Search for the cell housing the specified text and yield its (X, Y) center coordinate. 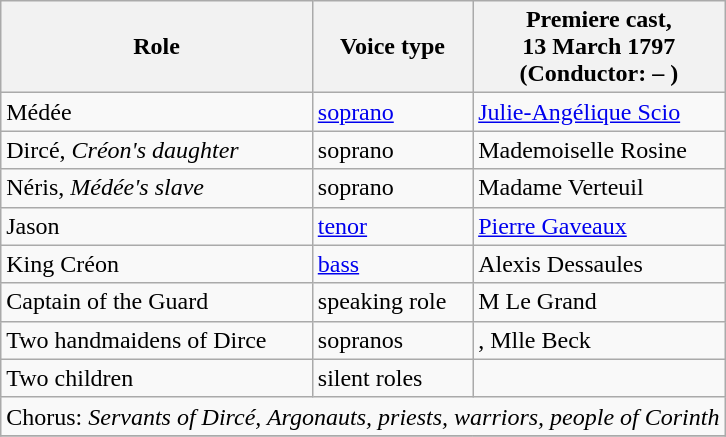
M Le Grand (599, 302)
silent roles (392, 378)
Two children (157, 378)
speaking role (392, 302)
King Créon (157, 264)
tenor (392, 226)
Captain of the Guard (157, 302)
Two handmaidens of Dirce (157, 340)
, Mlle Beck (599, 340)
Néris, Médée's slave (157, 188)
Chorus: Servants of Dircé, Argonauts, priests, warriors, people of Corinth (363, 416)
Madame Verteuil (599, 188)
Premiere cast,13 March 1797(Conductor: – ) (599, 47)
bass (392, 264)
Voice type (392, 47)
Role (157, 47)
Dircé, Créon's daughter (157, 150)
Julie-Angélique Scio (599, 112)
Alexis Dessaules (599, 264)
sopranos (392, 340)
Pierre Gaveaux (599, 226)
Jason (157, 226)
Mademoiselle Rosine (599, 150)
Médée (157, 112)
